Find where the given text appears and provide that cell's center as [x, y] coordinate. 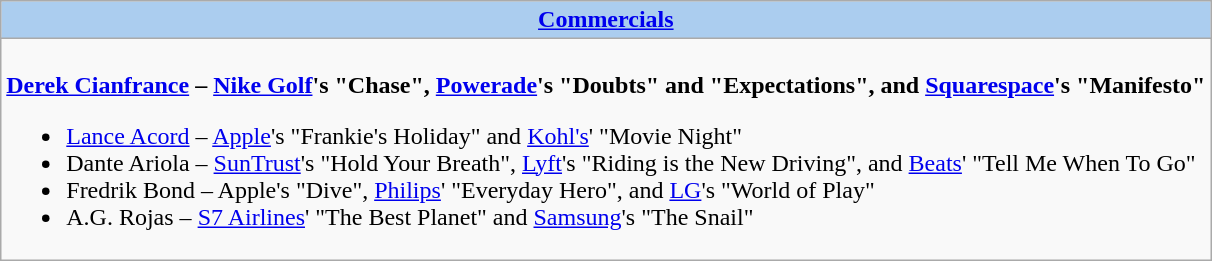
Commercials [606, 20]
